Pinpoint the cell where the given text exists, returning its [X, Y] midpoint coordinate. 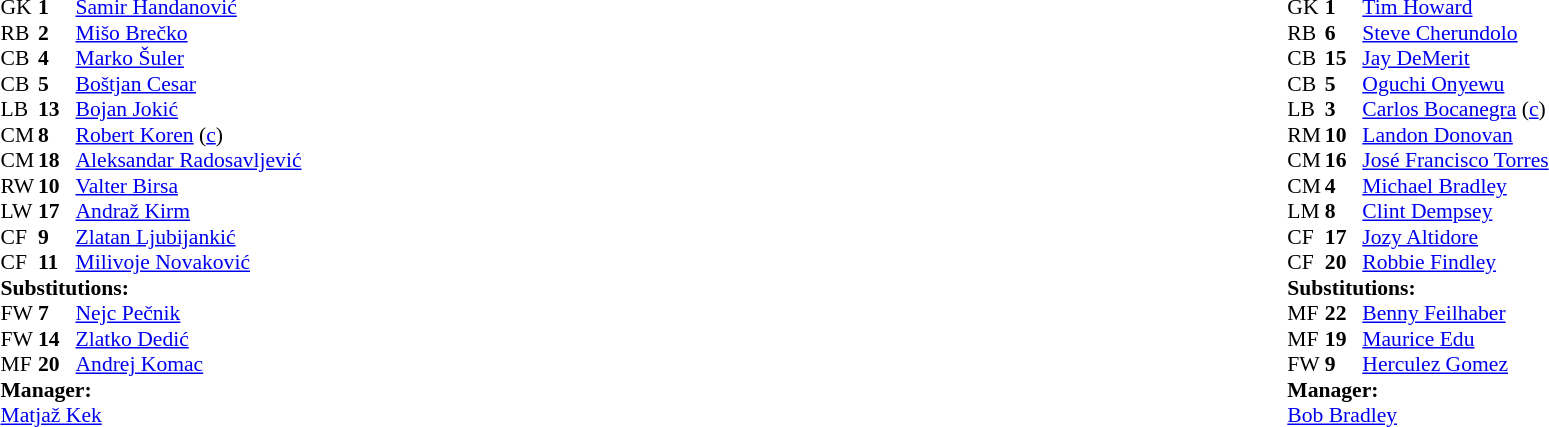
LM [1306, 211]
Robert Koren (c) [189, 135]
RM [1306, 135]
Marko Šuler [189, 59]
Maurice Edu [1455, 339]
16 [1344, 161]
22 [1344, 313]
Michael Bradley [1455, 186]
15 [1344, 59]
RW [19, 186]
14 [57, 339]
Herculez Gomez [1455, 365]
Benny Feilhaber [1455, 313]
Landon Donovan [1455, 135]
Milivoje Novaković [189, 263]
Valter Birsa [189, 186]
Robbie Findley [1455, 263]
Jozy Altidore [1455, 237]
11 [57, 263]
19 [1344, 339]
6 [1344, 33]
Bojan Jokić [189, 109]
2 [57, 33]
7 [57, 313]
Zlatko Dedić [189, 339]
Steve Cherundolo [1455, 33]
José Francisco Torres [1455, 161]
3 [1344, 109]
Clint Dempsey [1455, 211]
Jay DeMerit [1455, 59]
Oguchi Onyewu [1455, 84]
Mišo Brečko [189, 33]
Zlatan Ljubijankić [189, 237]
Aleksandar Radosavljević [189, 161]
Boštjan Cesar [189, 84]
Nejc Pečnik [189, 313]
Andraž Kirm [189, 211]
18 [57, 161]
LW [19, 211]
Andrej Komac [189, 365]
Carlos Bocanegra (c) [1455, 109]
13 [57, 109]
